Determine the [X, Y] coordinate at the center of the cell enclosing the given text.  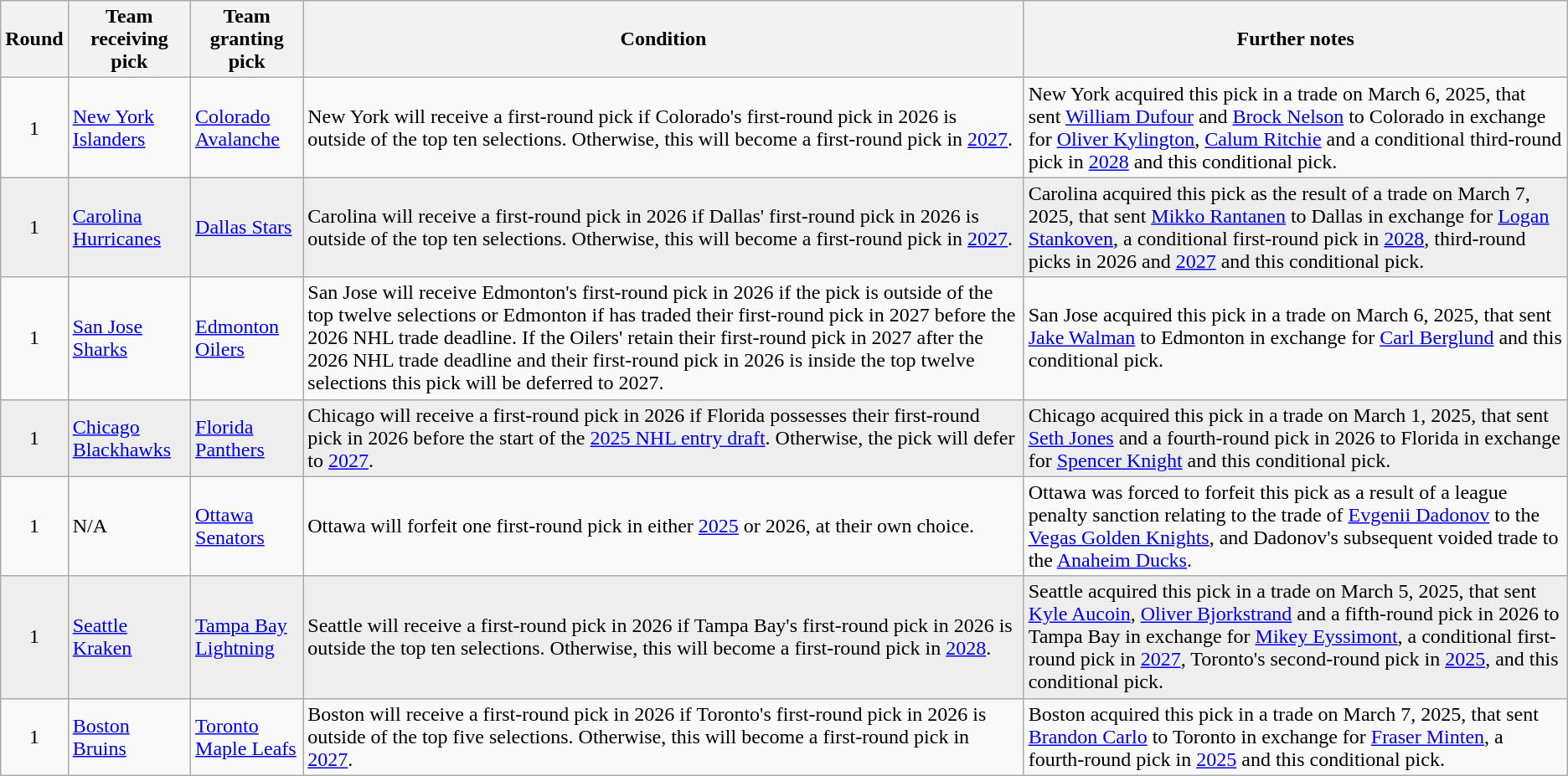
Tampa Bay Lightning [247, 637]
Carolina Hurricanes [129, 228]
Team granting pick [247, 39]
Colorado Avalanche [247, 127]
Ottawa Senators [247, 526]
Dallas Stars [247, 228]
Condition [663, 39]
Chicago Blackhawks [129, 438]
Toronto Maple Leafs [247, 737]
San Jose acquired this pick in a trade on March 6, 2025, that sent Jake Walman to Edmonton in exchange for Carl Berglund and this conditional pick. [1295, 338]
Florida Panthers [247, 438]
Ottawa will forfeit one first-round pick in either 2025 or 2026, at their own choice. [663, 526]
San Jose Sharks [129, 338]
Boston Bruins [129, 737]
Round [34, 39]
New York Islanders [129, 127]
Seattle Kraken [129, 637]
Edmonton Oilers [247, 338]
Further notes [1295, 39]
N/A [129, 526]
Team receiving pick [129, 39]
